Return (x, y) of the center of cell containing provided text 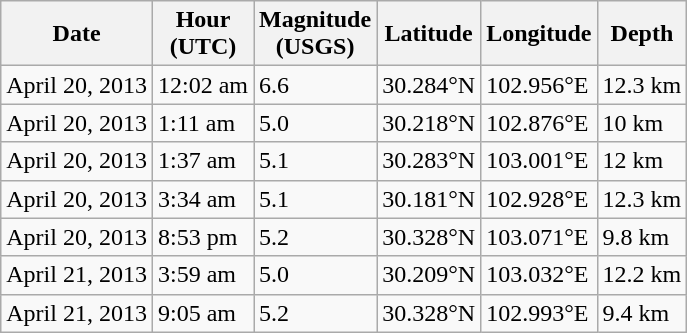
3:34 am (202, 199)
Depth (642, 34)
30.209°N (429, 275)
9:05 am (202, 313)
30.283°N (429, 161)
12 km (642, 161)
6.6 (316, 85)
30.284°N (429, 85)
9.4 km (642, 313)
3:59 am (202, 275)
102.876°E (539, 123)
102.956°E (539, 85)
1:11 am (202, 123)
8:53 pm (202, 237)
10 km (642, 123)
30.218°N (429, 123)
9.8 km (642, 237)
103.001°E (539, 161)
Magnitude(USGS) (316, 34)
12.2 km (642, 275)
Hour(UTC) (202, 34)
102.928°E (539, 199)
1:37 am (202, 161)
Latitude (429, 34)
Date (77, 34)
102.993°E (539, 313)
103.032°E (539, 275)
30.181°N (429, 199)
Longitude (539, 34)
12:02 am (202, 85)
103.071°E (539, 237)
